Identify which cell holds the provided text, then report its (x, y) central coordinate. 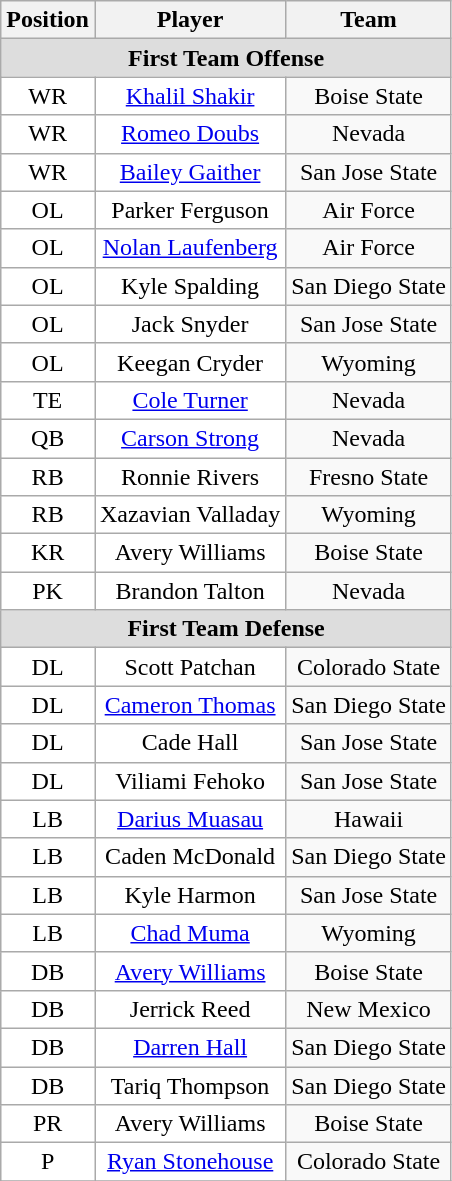
Darius Muasau (190, 819)
Cole Turner (190, 400)
KR (48, 553)
Scott Patchan (190, 667)
Ryan Stonehouse (190, 1162)
Nolan Laufenberg (190, 248)
Player (190, 20)
Jerrick Reed (190, 1009)
Jack Snyder (190, 324)
P (48, 1162)
QB (48, 438)
Kyle Harmon (190, 895)
Fresno State (369, 477)
Position (48, 20)
Bailey Gaither (190, 172)
Caden McDonald (190, 857)
Romeo Doubs (190, 134)
Team (369, 20)
Carson Strong (190, 438)
Kyle Spalding (190, 286)
First Team Defense (226, 629)
Chad Muma (190, 933)
Keegan Cryder (190, 362)
Xazavian Valladay (190, 515)
PK (48, 591)
TE (48, 400)
Cameron Thomas (190, 705)
Khalil Shakir (190, 96)
Parker Ferguson (190, 210)
Tariq Thompson (190, 1085)
Brandon Talton (190, 591)
New Mexico (369, 1009)
PR (48, 1124)
Darren Hall (190, 1047)
Viliami Fehoko (190, 781)
Ronnie Rivers (190, 477)
First Team Offense (226, 58)
Cade Hall (190, 743)
Hawaii (369, 819)
